Capture the cell that displays the provided text and extract its [x, y] central coordinate. 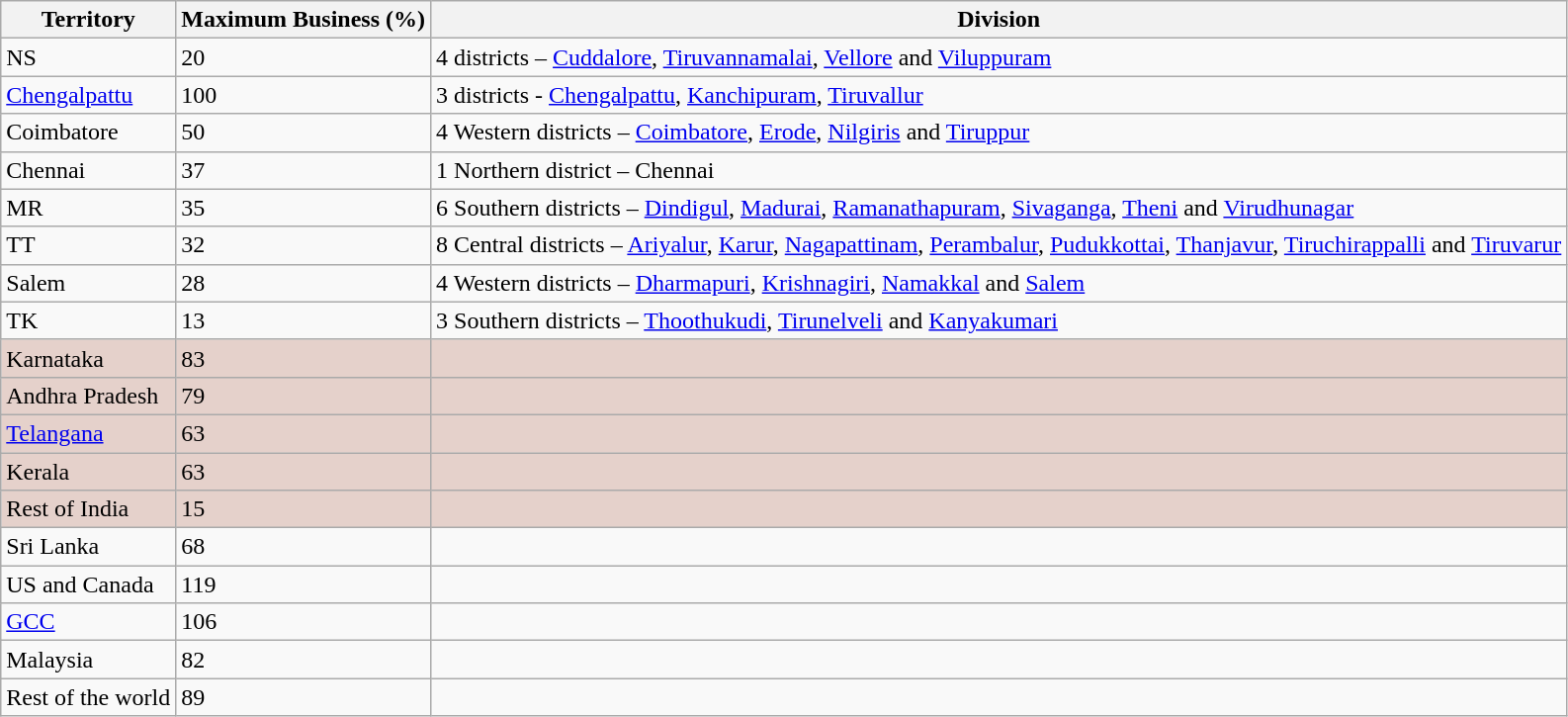
Rest of India [89, 509]
NS [89, 57]
Chennai [89, 170]
MR [89, 208]
82 [304, 660]
US and Canada [89, 584]
50 [304, 133]
3 districts - Chengalpattu, Kanchipuram, Tiruvallur [999, 95]
106 [304, 622]
28 [304, 283]
Kerala [89, 472]
68 [304, 547]
119 [304, 584]
89 [304, 697]
Chengalpattu [89, 95]
Division [999, 20]
4 Western districts – Coimbatore, Erode, Nilgiris and Tiruppur [999, 133]
Territory [89, 20]
Coimbatore [89, 133]
Sri Lanka [89, 547]
TT [89, 245]
GCC [89, 622]
3 Southern districts – Thoothukudi, Tirunelveli and Kanyakumari [999, 320]
Andhra Pradesh [89, 396]
32 [304, 245]
Salem [89, 283]
1 Northern district – Chennai [999, 170]
15 [304, 509]
Maximum Business (%) [304, 20]
13 [304, 320]
4 districts – Cuddalore, Tiruvannamalai, Vellore and Viluppuram [999, 57]
Rest of the world [89, 697]
4 Western districts – Dharmapuri, Krishnagiri, Namakkal and Salem [999, 283]
Malaysia [89, 660]
83 [304, 358]
8 Central districts – Ariyalur, Karur, Nagapattinam, Perambalur, Pudukkottai, Thanjavur, Tiruchirappalli and Tiruvarur [999, 245]
35 [304, 208]
TK [89, 320]
Telangana [89, 433]
20 [304, 57]
100 [304, 95]
37 [304, 170]
6 Southern districts – Dindigul, Madurai, Ramanathapuram, Sivaganga, Theni and Virudhunagar [999, 208]
Karnataka [89, 358]
79 [304, 396]
